Find where the given text appears and provide that cell's center as [X, Y] coordinate. 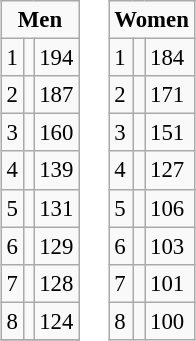
184 [170, 58]
124 [56, 321]
127 [170, 170]
160 [56, 133]
103 [170, 246]
131 [56, 208]
101 [170, 283]
100 [170, 321]
194 [56, 58]
171 [170, 95]
128 [56, 283]
151 [170, 133]
106 [170, 208]
187 [56, 95]
Men [40, 20]
139 [56, 170]
Women [152, 20]
129 [56, 246]
